Determine the (x, y) coordinate at the center of the cell enclosing the given text.  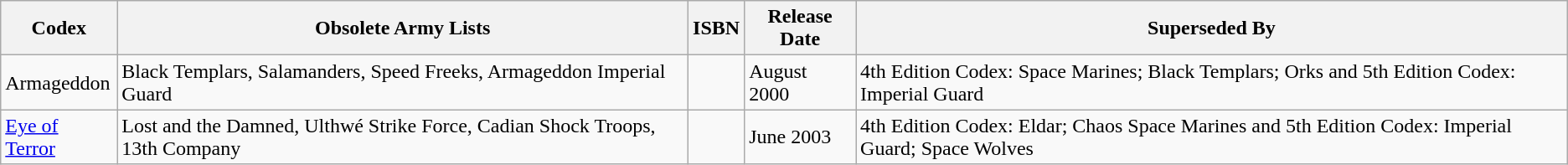
Eye of Terror (59, 137)
4th Edition Codex: Space Marines; Black Templars; Orks and 5th Edition Codex: Imperial Guard (1212, 82)
August 2000 (801, 82)
Armageddon (59, 82)
Superseded By (1212, 28)
Obsolete Army Lists (403, 28)
Release Date (801, 28)
4th Edition Codex: Eldar; Chaos Space Marines and 5th Edition Codex: Imperial Guard; Space Wolves (1212, 137)
Codex (59, 28)
ISBN (717, 28)
June 2003 (801, 137)
Black Templars, Salamanders, Speed Freeks, Armageddon Imperial Guard (403, 82)
Lost and the Damned, Ulthwé Strike Force, Cadian Shock Troops, 13th Company (403, 137)
